Search for the cell housing the specified text and yield its (x, y) center coordinate. 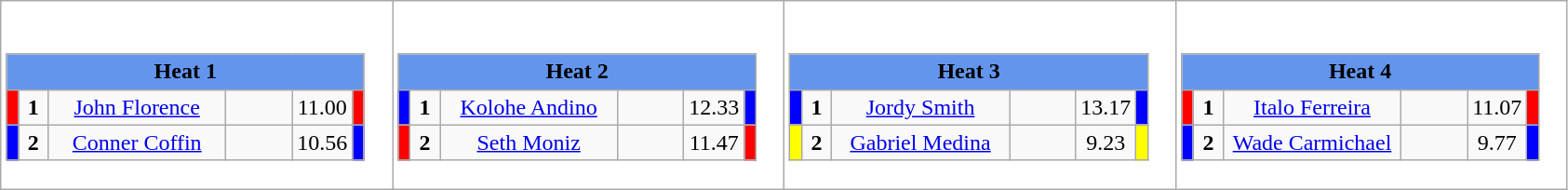
9.77 (1497, 142)
11.00 (322, 107)
12.33 (715, 107)
Kolohe Andino (529, 107)
Wade Carmichael (1312, 142)
Heat 1 1 John Florence 11.00 2 Conner Coffin 10.56 (197, 95)
Heat 4 1 Italo Ferreira 11.07 2 Wade Carmichael 9.77 (1372, 95)
Heat 4 (1360, 72)
Heat 1 (185, 72)
13.17 (1106, 107)
Heat 2 1 Kolohe Andino 12.33 2 Seth Moniz 11.47 (588, 95)
Heat 2 (577, 72)
Heat 3 (969, 72)
Italo Ferreira (1312, 107)
John Florence (138, 107)
Seth Moniz (529, 142)
Conner Coffin (138, 142)
9.23 (1106, 142)
Heat 3 1 Jordy Smith 13.17 2 Gabriel Medina 9.23 (981, 95)
Jordy Smith (921, 107)
Gabriel Medina (921, 142)
11.07 (1497, 107)
10.56 (322, 142)
11.47 (715, 142)
